Capture the cell that displays the provided text and extract its [x, y] central coordinate. 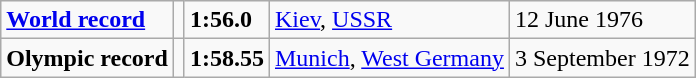
1:56.0 [226, 20]
Munich, West Germany [389, 58]
World record [88, 20]
Kiev, USSR [389, 20]
1:58.55 [226, 58]
12 June 1976 [602, 20]
3 September 1972 [602, 58]
Olympic record [88, 58]
